Identify which cell holds the provided text, then report its [X, Y] central coordinate. 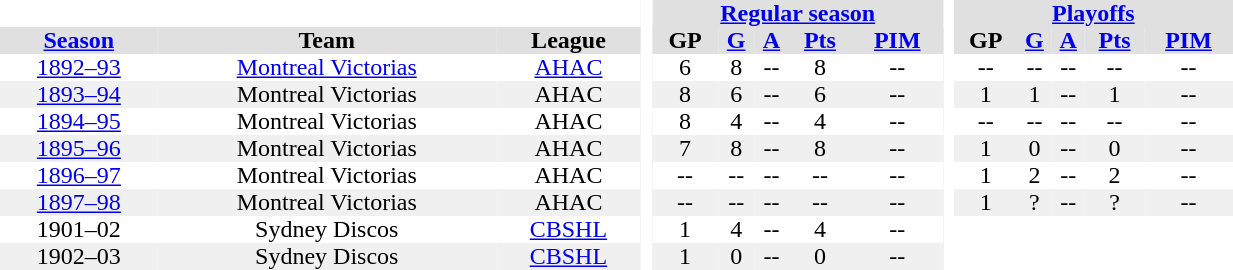
1892–93 [79, 68]
Season [79, 40]
1897–98 [79, 202]
1894–95 [79, 122]
1893–94 [79, 94]
1896–97 [79, 176]
League [568, 40]
7 [684, 148]
Team [327, 40]
Playoffs [1093, 14]
1901–02 [79, 230]
Regular season [798, 14]
1902–03 [79, 256]
1895–96 [79, 148]
